Detect which cell encompasses the target text, then output its (x, y) center coordinate. 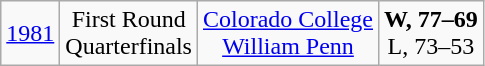
1981 (30, 34)
First RoundQuarterfinals (129, 34)
W, 77–69L, 73–53 (432, 34)
Colorado CollegeWilliam Penn (288, 34)
